Determine the [x, y] coordinate at the center of the cell enclosing the given text.  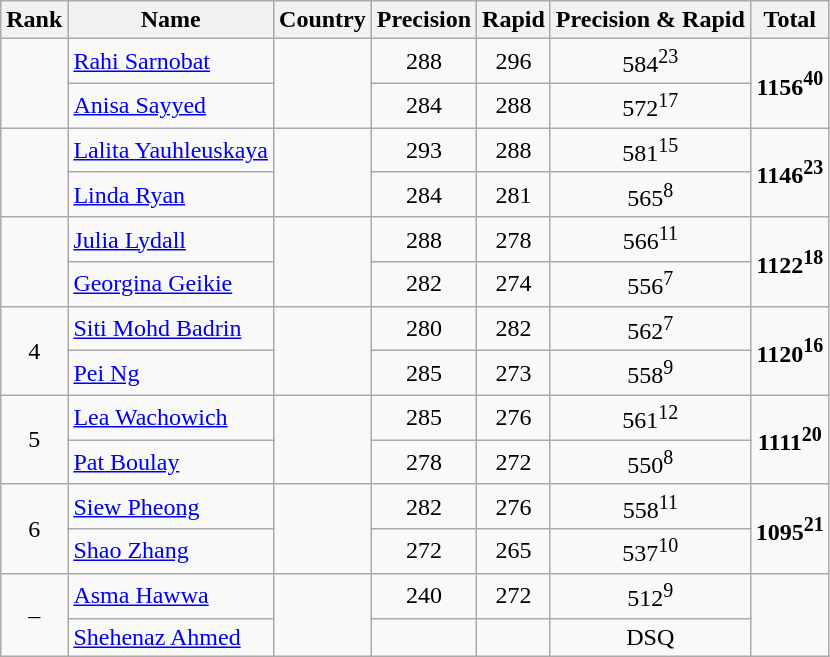
57217 [650, 106]
109521 [790, 528]
5567 [650, 284]
5 [34, 440]
Pat Boulay [171, 462]
296 [514, 62]
6 [34, 528]
56112 [650, 418]
Siti Mohd Badrin [171, 328]
Shehenaz Ahmed [171, 637]
58423 [650, 62]
293 [424, 150]
Georgina Geikie [171, 284]
Rahi Sarnobat [171, 62]
Precision [424, 20]
112218 [790, 262]
Anisa Sayyed [171, 106]
5658 [650, 194]
Country [323, 20]
265 [514, 552]
112016 [790, 350]
56611 [650, 240]
5129 [650, 596]
DSQ [650, 637]
Rapid [514, 20]
281 [514, 194]
Name [171, 20]
– [34, 614]
115640 [790, 84]
274 [514, 284]
53710 [650, 552]
280 [424, 328]
240 [424, 596]
58115 [650, 150]
111120 [790, 440]
Lalita Yauhleuskaya [171, 150]
114623 [790, 172]
4 [34, 350]
Julia Lydall [171, 240]
5589 [650, 374]
Precision & Rapid [650, 20]
Shao Zhang [171, 552]
273 [514, 374]
Pei Ng [171, 374]
5508 [650, 462]
Linda Ryan [171, 194]
Siew Pheong [171, 506]
Total [790, 20]
Rank [34, 20]
Asma Hawwa [171, 596]
Lea Wachowich [171, 418]
5627 [650, 328]
55811 [650, 506]
